Scan for the cell matching the given text and deliver its [x, y] coordinate at center. 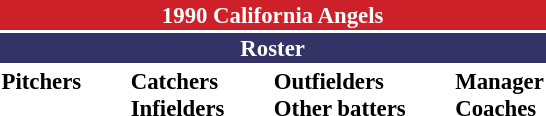
1990 California Angels [272, 15]
Roster [272, 48]
